Determine the [X, Y] coordinate at the center of the cell enclosing the given text.  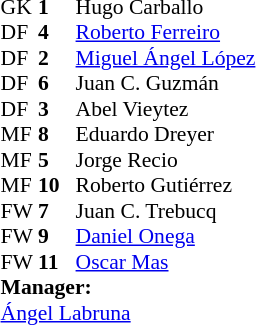
Juan C. Guzmán [166, 83]
9 [57, 237]
Abel Vieytez [166, 109]
5 [57, 160]
3 [57, 109]
Eduardo Dreyer [166, 135]
Miguel Ángel López [166, 58]
10 [57, 185]
Roberto Gutiérrez [166, 185]
7 [57, 211]
2 [57, 58]
Oscar Mas [166, 262]
4 [57, 33]
Roberto Ferreiro [166, 33]
8 [57, 135]
Juan C. Trebucq [166, 211]
6 [57, 83]
Manager: [128, 287]
Daniel Onega [166, 237]
Jorge Recio [166, 160]
11 [57, 262]
